Capture the cell that displays the provided text and extract its [x, y] central coordinate. 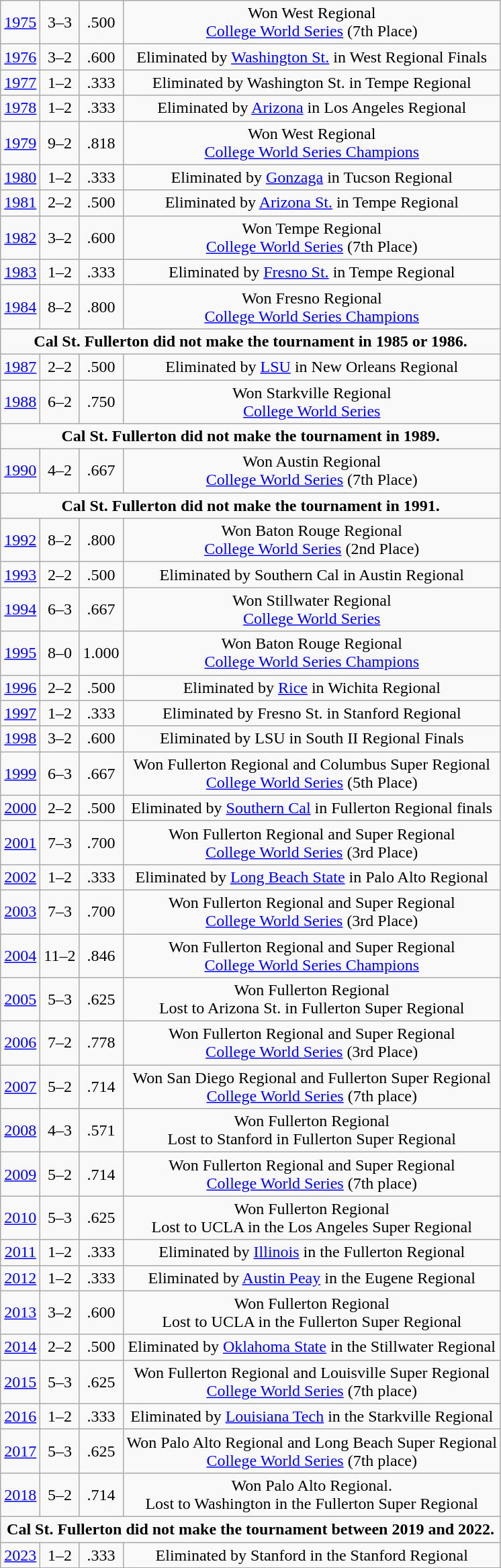
1995 [20, 653]
Eliminated by Oklahoma State in the Stillwater Regional [312, 1347]
Won San Diego Regional and Fullerton Super Regional College World Series (7th place) [312, 1087]
Eliminated by Gonzaga in Tucson Regional [312, 177]
.846 [101, 955]
1976 [20, 57]
Won Fullerton Regional and Columbus Super Regional College World Series (5th Place) [312, 774]
2001 [20, 842]
Eliminated by Stanford in the Stanford Regional [312, 1555]
1987 [20, 367]
2013 [20, 1312]
2023 [20, 1555]
1975 [20, 23]
Eliminated by Southern Cal in Austin Regional [312, 575]
Eliminated by Austin Peay in the Eugene Regional [312, 1278]
Won Palo Alto Regional. Lost to Washington in the Fullerton Super Regional [312, 1495]
Won Fullerton Regional and Louisville Super RegionalCollege World Series (7th place) [312, 1382]
1996 [20, 688]
8–0 [60, 653]
Won Starkville Regional College World Series [312, 402]
.750 [101, 402]
2002 [20, 877]
2007 [20, 1087]
11–2 [60, 955]
Eliminated by LSU in New Orleans Regional [312, 367]
Cal St. Fullerton did not make the tournament in 1985 or 1986. [251, 341]
1980 [20, 177]
1979 [20, 142]
2005 [20, 999]
Eliminated by Illinois in the Fullerton Regional [312, 1252]
2008 [20, 1131]
3–3 [60, 23]
9–2 [60, 142]
Eliminated by Fresno St. in Stanford Regional [312, 713]
Eliminated by Fresno St. in Tempe Regional [312, 272]
2016 [20, 1416]
7–2 [60, 1044]
Won Fresno Regional College World Series Champions [312, 306]
Cal St. Fullerton did not make the tournament in 1991. [251, 506]
.571 [101, 1131]
Eliminated by Washington St. in West Regional Finals [312, 57]
1977 [20, 83]
4–3 [60, 1131]
2017 [20, 1450]
2015 [20, 1382]
2004 [20, 955]
Eliminated by Louisiana Tech in the Starkville Regional [312, 1416]
Won Fullerton Regional and Super RegionalCollege World Series Champions [312, 955]
Cal St. Fullerton did not make the tournament between 2019 and 2022. [251, 1529]
Won Fullerton RegionalLost to Arizona St. in Fullerton Super Regional [312, 999]
Won Baton Rouge Regional College World Series Champions [312, 653]
1993 [20, 575]
Won West Regional College World Series (7th Place) [312, 23]
6–2 [60, 402]
2011 [20, 1252]
1990 [20, 471]
2010 [20, 1218]
Eliminated by LSU in South II Regional Finals [312, 739]
.818 [101, 142]
Won West Regional College World Series Champions [312, 142]
Eliminated by Arizona St. in Tempe Regional [312, 203]
1998 [20, 739]
Eliminated by Washington St. in Tempe Regional [312, 83]
2018 [20, 1495]
Won Baton Rouge Regional College World Series (2nd Place) [312, 540]
Won Fullerton Regional and Super Regional College World Series (3rd Place) [312, 1044]
1997 [20, 713]
1981 [20, 203]
2006 [20, 1044]
1984 [20, 306]
Won Tempe RegionalCollege World Series (7th Place) [312, 238]
Won Fullerton RegionalLost to UCLA in the Fullerton Super Regional [312, 1312]
1983 [20, 272]
2000 [20, 808]
2014 [20, 1347]
2009 [20, 1174]
Eliminated by Rice in Wichita Regional [312, 688]
1978 [20, 108]
Won Fullerton Regional Lost to UCLA in the Los Angeles Super Regional [312, 1218]
2003 [20, 912]
1982 [20, 238]
Won Palo Alto Regional and Long Beach Super RegionalCollege World Series (7th place) [312, 1450]
Won Austin RegionalCollege World Series (7th Place) [312, 471]
2012 [20, 1278]
1999 [20, 774]
Eliminated by Long Beach State in Palo Alto Regional [312, 877]
Eliminated by Southern Cal in Fullerton Regional finals [312, 808]
1992 [20, 540]
Cal St. Fullerton did not make the tournament in 1989. [251, 436]
1.000 [101, 653]
4–2 [60, 471]
Won Fullerton Regional Lost to Stanford in Fullerton Super Regional [312, 1131]
Won Fullerton Regional and Super RegionalCollege World Series (7th place) [312, 1174]
Won Stillwater Regional College World Series [312, 610]
Eliminated by Arizona in Los Angeles Regional [312, 108]
.778 [101, 1044]
1988 [20, 402]
1994 [20, 610]
